Return the (x, y) coordinate for the center point of the cell that contains the specified text.  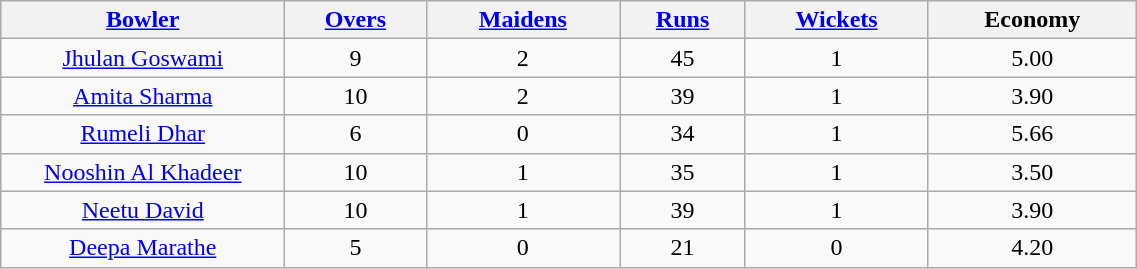
Nooshin Al Khadeer (143, 172)
34 (683, 134)
5 (356, 248)
Neetu David (143, 210)
9 (356, 58)
Wickets (836, 20)
3.50 (1032, 172)
5.66 (1032, 134)
Runs (683, 20)
21 (683, 248)
6 (356, 134)
Amita Sharma (143, 96)
Overs (356, 20)
5.00 (1032, 58)
Rumeli Dhar (143, 134)
Deepa Marathe (143, 248)
35 (683, 172)
Economy (1032, 20)
4.20 (1032, 248)
Maidens (523, 20)
Jhulan Goswami (143, 58)
45 (683, 58)
Bowler (143, 20)
